For the text-containing cell, return its midpoint in [x, y] coordinate format. 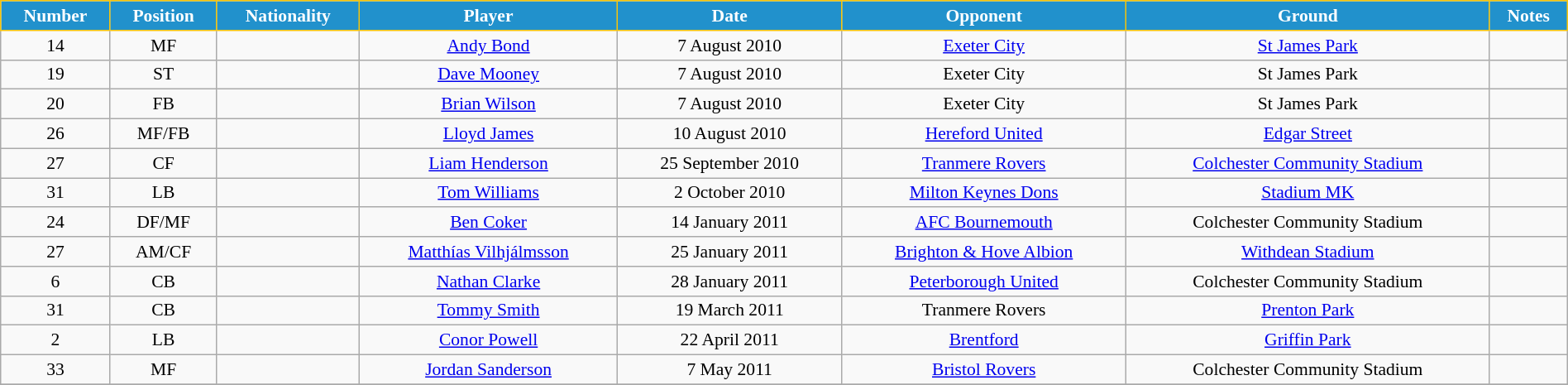
7 May 2011 [729, 370]
Withdean Stadium [1308, 252]
MF/FB [164, 134]
25 September 2010 [729, 163]
Position [164, 16]
Jordan Sanderson [489, 370]
33 [55, 370]
Number [55, 16]
14 January 2011 [729, 223]
Brentford [984, 340]
AFC Bournemouth [984, 223]
Milton Keynes Dons [984, 193]
Stadium MK [1308, 193]
26 [55, 134]
Ben Coker [489, 223]
10 August 2010 [729, 134]
19 [55, 75]
20 [55, 104]
19 March 2011 [729, 310]
Prenton Park [1308, 310]
Ground [1308, 16]
Dave Mooney [489, 75]
28 January 2011 [729, 282]
2 October 2010 [729, 193]
Player [489, 16]
Andy Bond [489, 46]
Liam Henderson [489, 163]
FB [164, 104]
Lloyd James [489, 134]
14 [55, 46]
22 April 2011 [729, 340]
ST [164, 75]
AM/CF [164, 252]
Hereford United [984, 134]
DF/MF [164, 223]
Edgar Street [1308, 134]
Conor Powell [489, 340]
Opponent [984, 16]
CF [164, 163]
Bristol Rovers [984, 370]
Nationality [288, 16]
6 [55, 282]
Tom Williams [489, 193]
Brighton & Hove Albion [984, 252]
25 January 2011 [729, 252]
Matthías Vilhjálmsson [489, 252]
Nathan Clarke [489, 282]
Peterborough United [984, 282]
Date [729, 16]
Brian Wilson [489, 104]
Notes [1528, 16]
2 [55, 340]
24 [55, 223]
Griffin Park [1308, 340]
Tommy Smith [489, 310]
